Output the [x, y] coordinate of the center of the cell containing the given text.  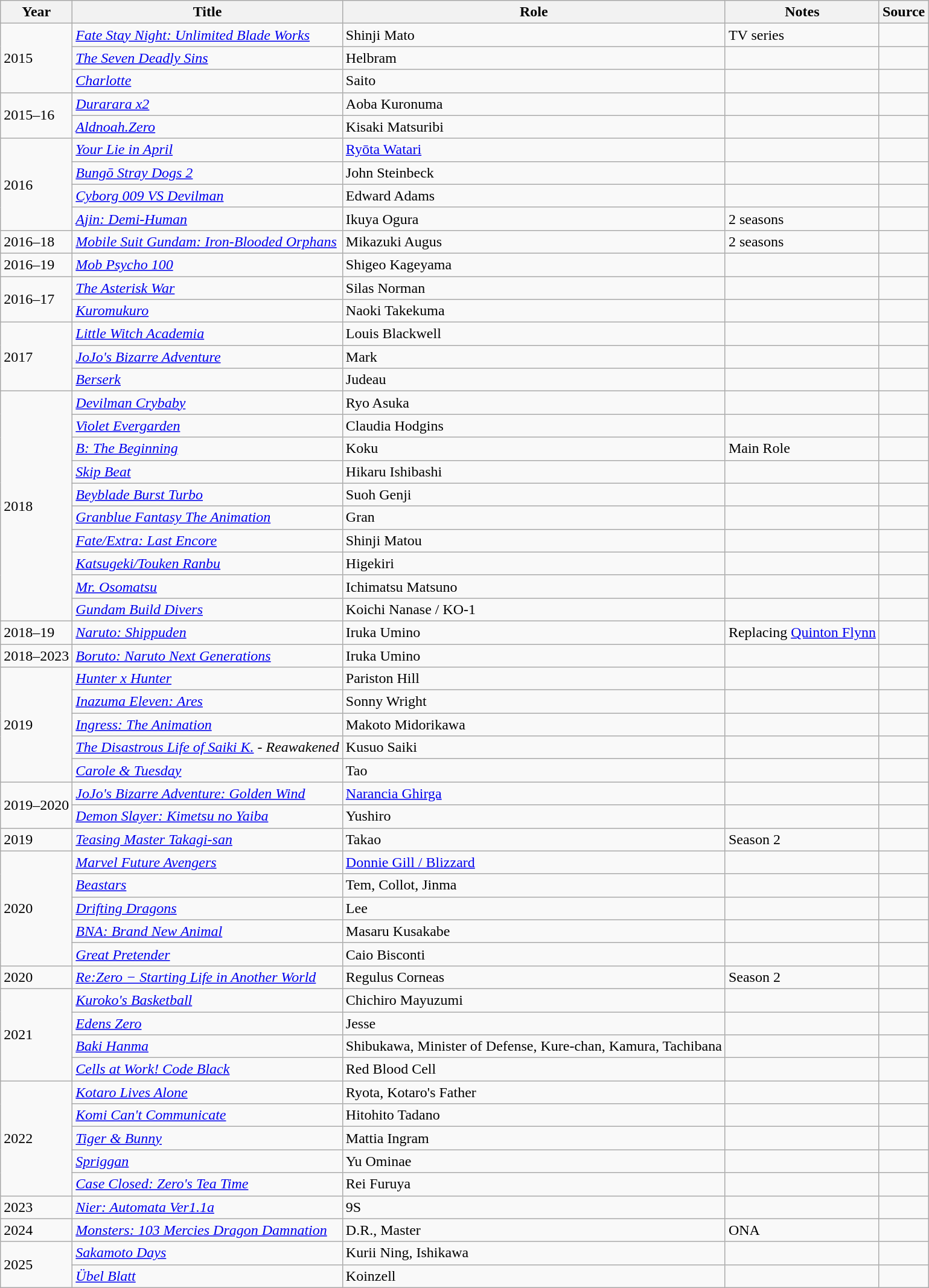
Suoh Genji [534, 495]
Saito [534, 81]
Caio Bisconti [534, 954]
Durarara x2 [208, 104]
2016–17 [36, 300]
Chichiro Mayuzumi [534, 1000]
2023 [36, 1207]
Katsugeki/Touken Ranbu [208, 563]
Beyblade Burst Turbo [208, 495]
The Asterisk War [208, 288]
Aoba Kuronuma [534, 104]
Jesse [534, 1024]
Demon Slayer: Kimetsu no Yaiba [208, 816]
Ryo Asuka [534, 403]
Edward Adams [534, 196]
2024 [36, 1230]
Tiger & Bunny [208, 1138]
Monsters: 103 Mercies Dragon Damnation [208, 1230]
2016–18 [36, 242]
Re:Zero − Starting Life in Another World [208, 977]
Fate/Extra: Last Encore [208, 540]
Marvel Future Avengers [208, 862]
Case Closed: Zero's Tea Time [208, 1184]
Hitohito Tadano [534, 1115]
Kotaro Lives Alone [208, 1092]
2015 [36, 58]
Lee [534, 908]
Cyborg 009 VS Devilman [208, 196]
Koichi Nanase / KO-1 [534, 609]
Takao [534, 839]
Cells at Work! Code Black [208, 1069]
2016–19 [36, 264]
Main Role [802, 449]
Tao [534, 771]
Masaru Kusakabe [534, 931]
2018–2023 [36, 655]
Higekiri [534, 563]
Mikazuki Augus [534, 242]
Baki Hanma [208, 1046]
Koinzell [534, 1276]
Granblue Fantasy The Animation [208, 517]
Teasing Master Takagi-san [208, 839]
Notes [802, 12]
The Disastrous Life of Saiki K. - Reawakened [208, 748]
Louis Blackwell [534, 334]
John Steinbeck [534, 173]
Kisaki Matsuribi [534, 127]
JoJo's Bizarre Adventure [208, 357]
9S [534, 1207]
Hikaru Ishibashi [534, 472]
Spriggan [208, 1161]
Role [534, 12]
Carole & Tuesday [208, 771]
Mattia Ingram [534, 1138]
Nier: Automata Ver1.1a [208, 1207]
2018 [36, 506]
Makoto Midorikawa [534, 725]
Beastars [208, 885]
Devilman Crybaby [208, 403]
Hunter x Hunter [208, 679]
Helbram [534, 58]
2019–2020 [36, 805]
Fate Stay Night: Unlimited Blade Works [208, 35]
Shigeo Kageyama [534, 264]
Ryōta Watari [534, 150]
Drifting Dragons [208, 908]
Edens Zero [208, 1024]
Kuroko's Basketball [208, 1000]
Silas Norman [534, 288]
Koku [534, 449]
Gran [534, 517]
Red Blood Cell [534, 1069]
Your Lie in April [208, 150]
Ryota, Kotaro's Father [534, 1092]
TV series [802, 35]
Regulus Corneas [534, 977]
ONA [802, 1230]
Year [36, 12]
Ajin: Demi-Human [208, 219]
Violet Evergarden [208, 426]
Naruto: Shippuden [208, 632]
Shinji Mato [534, 35]
2025 [36, 1264]
Ingress: The Animation [208, 725]
Komi Can't Communicate [208, 1115]
Mob Psycho 100 [208, 264]
Great Pretender [208, 954]
Replacing Quinton Flynn [802, 632]
Ichimatsu Matsuno [534, 586]
Inazuma Eleven: Ares [208, 702]
Gundam Build Divers [208, 609]
D.R., Master [534, 1230]
2022 [36, 1138]
Mobile Suit Gundam: Iron-Blooded Orphans [208, 242]
Shinji Matou [534, 540]
Aldnoah.Zero [208, 127]
BNA: Brand New Animal [208, 931]
Judeau [534, 380]
Shibukawa, Minister of Defense, Kure-chan, Kamura, Tachibana [534, 1046]
Claudia Hodgins [534, 426]
Sonny Wright [534, 702]
The Seven Deadly Sins [208, 58]
Sakamoto Days [208, 1253]
Tem, Collot, Jinma [534, 885]
2016 [36, 184]
Berserk [208, 380]
2015–16 [36, 115]
2018–19 [36, 632]
Pariston Hill [534, 679]
Donnie Gill / Blizzard [534, 862]
Mark [534, 357]
Narancia Ghirga [534, 793]
Boruto: Naruto Next Generations [208, 655]
Übel Blatt [208, 1276]
B: The Beginning [208, 449]
Skip Beat [208, 472]
2017 [36, 357]
Kusuo Saiki [534, 748]
Mr. Osomatsu [208, 586]
Title [208, 12]
2021 [36, 1034]
Yu Ominae [534, 1161]
Kurii Ning, Ishikawa [534, 1253]
Kuromukuro [208, 311]
JoJo's Bizarre Adventure: Golden Wind [208, 793]
Little Witch Academia [208, 334]
Charlotte [208, 81]
Yushiro [534, 816]
Bungō Stray Dogs 2 [208, 173]
Naoki Takekuma [534, 311]
Rei Furuya [534, 1184]
Ikuya Ogura [534, 219]
Source [903, 12]
